Find where the given text appears and provide that cell's center as [x, y] coordinate. 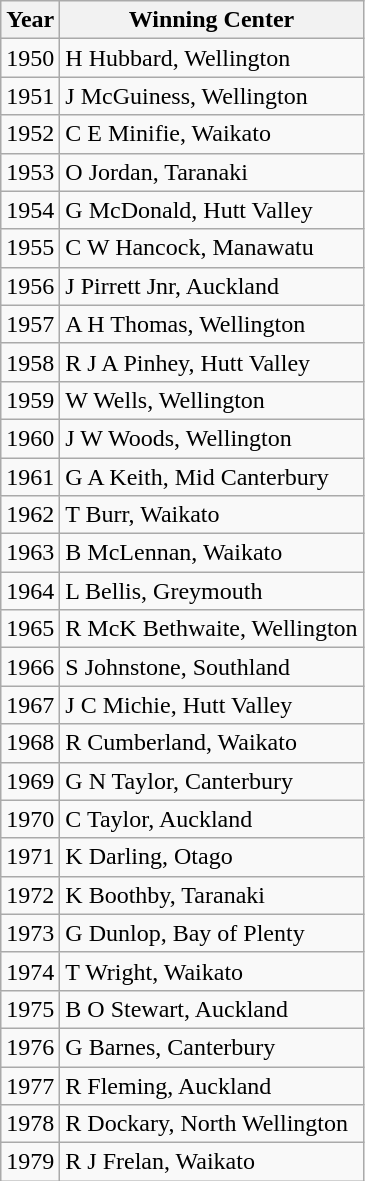
1967 [30, 705]
R J A Pinhey, Hutt Valley [212, 362]
G N Taylor, Canterbury [212, 781]
1975 [30, 1009]
1962 [30, 515]
R McK Bethwaite, Wellington [212, 629]
S Johnstone, Southland [212, 667]
1977 [30, 1085]
1971 [30, 857]
T Burr, Waikato [212, 515]
C Taylor, Auckland [212, 819]
R Fleming, Auckland [212, 1085]
1978 [30, 1124]
1957 [30, 324]
1959 [30, 400]
R Cumberland, Waikato [212, 743]
1964 [30, 591]
1972 [30, 895]
B O Stewart, Auckland [212, 1009]
1954 [30, 210]
1979 [30, 1162]
1963 [30, 553]
1961 [30, 477]
Year [30, 20]
1965 [30, 629]
K Boothby, Taranaki [212, 895]
W Wells, Wellington [212, 400]
1958 [30, 362]
G Dunlop, Bay of Plenty [212, 933]
G A Keith, Mid Canterbury [212, 477]
T Wright, Waikato [212, 971]
J McGuiness, Wellington [212, 96]
1974 [30, 971]
1955 [30, 248]
B McLennan, Waikato [212, 553]
1968 [30, 743]
H Hubbard, Wellington [212, 58]
1966 [30, 667]
J W Woods, Wellington [212, 438]
1952 [30, 134]
G Barnes, Canterbury [212, 1047]
1960 [30, 438]
1976 [30, 1047]
1969 [30, 781]
J Pirrett Jnr, Auckland [212, 286]
1956 [30, 286]
R Dockary, North Wellington [212, 1124]
L Bellis, Greymouth [212, 591]
1973 [30, 933]
O Jordan, Taranaki [212, 172]
1970 [30, 819]
1951 [30, 96]
R J Frelan, Waikato [212, 1162]
C W Hancock, Manawatu [212, 248]
G McDonald, Hutt Valley [212, 210]
K Darling, Otago [212, 857]
C E Minifie, Waikato [212, 134]
Winning Center [212, 20]
J C Michie, Hutt Valley [212, 705]
1953 [30, 172]
1950 [30, 58]
A H Thomas, Wellington [212, 324]
